Determine the [X, Y] coordinate at the center of the cell enclosing the given text.  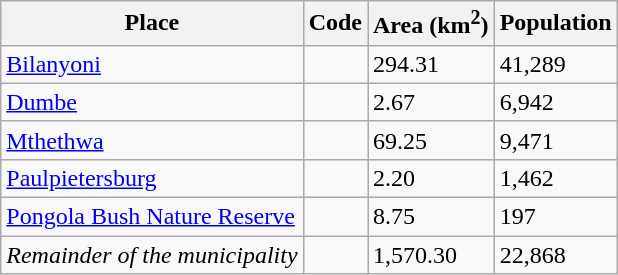
Bilanyoni [152, 64]
6,942 [556, 102]
22,868 [556, 255]
Population [556, 24]
197 [556, 217]
Code [335, 24]
Place [152, 24]
294.31 [432, 64]
Dumbe [152, 102]
Remainder of the municipality [152, 255]
69.25 [432, 140]
Pongola Bush Nature Reserve [152, 217]
Mthethwa [152, 140]
2.67 [432, 102]
9,471 [556, 140]
1,462 [556, 178]
Paulpietersburg [152, 178]
1,570.30 [432, 255]
Area (km2) [432, 24]
8.75 [432, 217]
41,289 [556, 64]
2.20 [432, 178]
